For the text-containing cell, return its midpoint in [x, y] coordinate format. 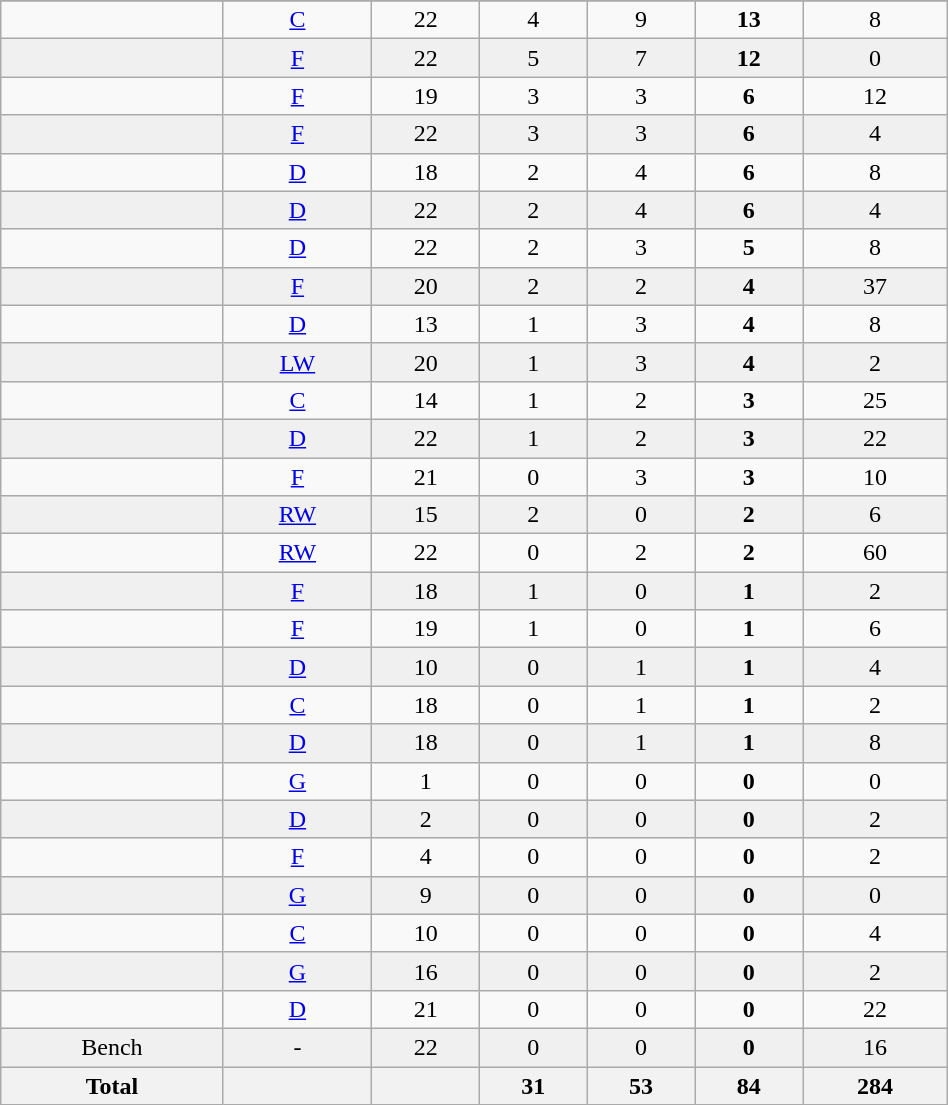
53 [641, 1085]
14 [426, 400]
15 [426, 515]
LW [298, 362]
25 [876, 400]
7 [641, 58]
60 [876, 553]
31 [533, 1085]
- [298, 1047]
Bench [112, 1047]
Total [112, 1085]
284 [876, 1085]
37 [876, 286]
84 [749, 1085]
